For the text-containing cell, return its midpoint in [x, y] coordinate format. 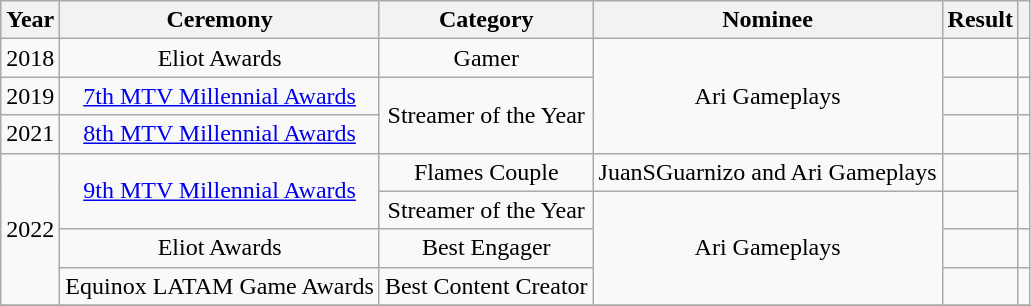
2018 [30, 58]
Year [30, 20]
Flames Couple [486, 172]
Gamer [486, 58]
7th MTV Millennial Awards [220, 96]
2022 [30, 229]
Ceremony [220, 20]
9th MTV Millennial Awards [220, 191]
Best Content Creator [486, 286]
2021 [30, 134]
JuanSGuarnizo and Ari Gameplays [768, 172]
8th MTV Millennial Awards [220, 134]
Category [486, 20]
Equinox LATAM Game Awards [220, 286]
2019 [30, 96]
Result [980, 20]
Nominee [768, 20]
Best Engager [486, 248]
